Return the (X, Y) coordinate for the center point of the cell that contains the specified text.  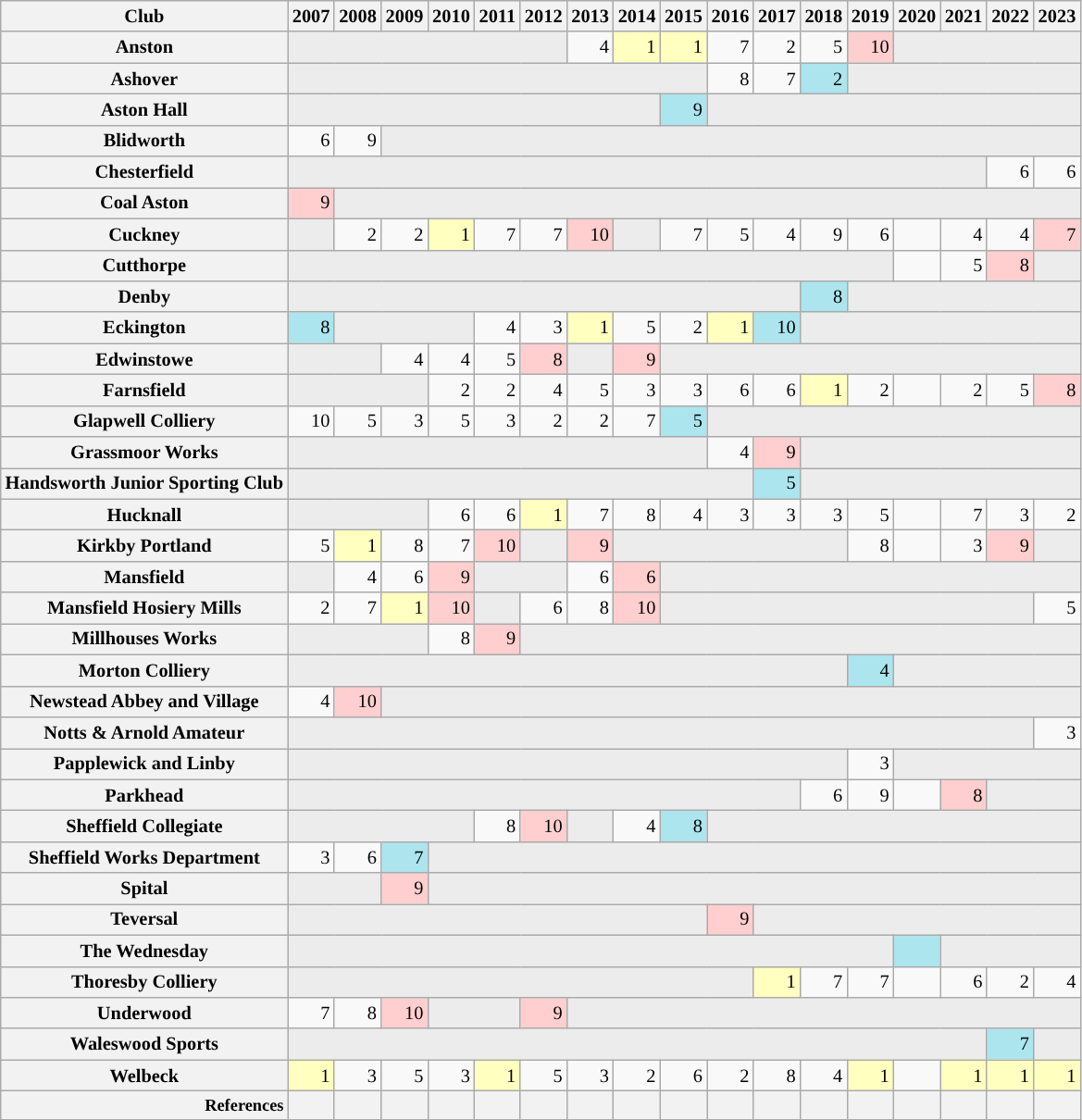
Kirkby Portland (144, 545)
Waleswood Sports (144, 1044)
Thoresby Colliery (144, 982)
2011 (498, 16)
Blidworth (144, 141)
Mansfield Hosiery Mills (144, 608)
2008 (357, 16)
Ashover (144, 79)
Millhouses Works (144, 639)
2023 (1057, 16)
Morton Colliery (144, 670)
Glapwell Colliery (144, 421)
2009 (404, 16)
2022 (1010, 16)
2012 (543, 16)
References (144, 1105)
2020 (916, 16)
Sheffield Works Department (144, 857)
Teversal (144, 919)
2007 (311, 16)
Welbeck (144, 1076)
Notts & Arnold Amateur (144, 732)
2014 (637, 16)
2017 (777, 16)
Eckington (144, 328)
2010 (451, 16)
2019 (870, 16)
2018 (824, 16)
Papplewick and Linby (144, 764)
Hucknall (144, 515)
Edwinstowe (144, 359)
Farnsfield (144, 390)
2015 (683, 16)
Newstead Abbey and Village (144, 702)
Underwood (144, 1013)
Parkhead (144, 795)
Handsworth Junior Sporting Club (144, 483)
Denby (144, 296)
Anston (144, 47)
Aston Hall (144, 109)
Coal Aston (144, 203)
Grassmoor Works (144, 453)
Mansfield (144, 577)
The Wednesday (144, 951)
Chesterfield (144, 172)
2021 (964, 16)
Spital (144, 889)
Cutthorpe (144, 266)
2016 (730, 16)
2013 (590, 16)
Club (144, 16)
Cuckney (144, 234)
Sheffield Collegiate (144, 826)
